Output the (X, Y) coordinate of the center of the cell containing the given text.  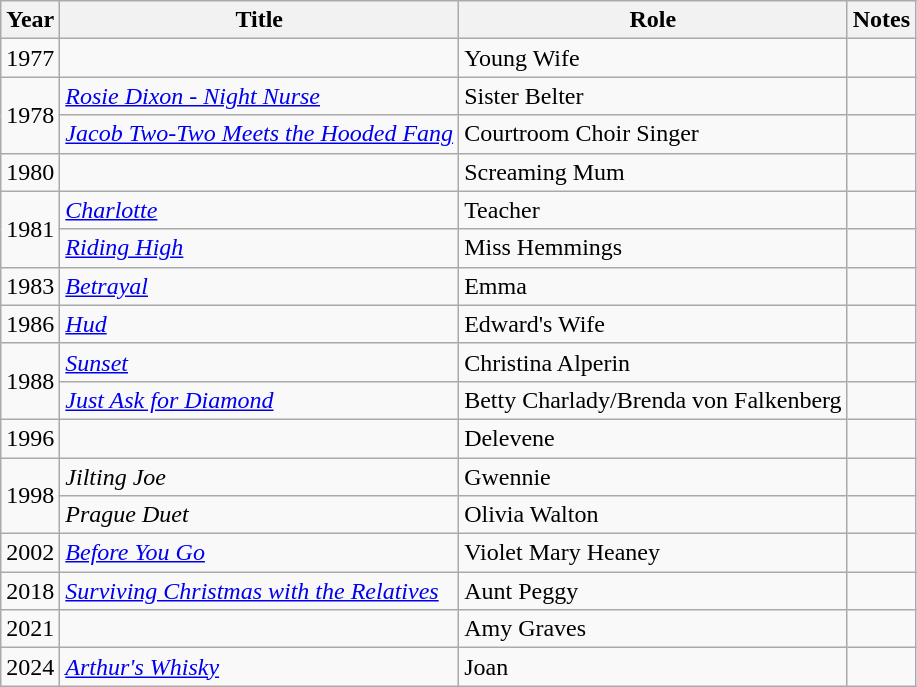
Aunt Peggy (654, 591)
Betrayal (260, 286)
Surviving Christmas with the Relatives (260, 591)
Betty Charlady/Brenda von Falkenberg (654, 400)
Sister Belter (654, 96)
Riding High (260, 248)
2024 (30, 667)
1996 (30, 438)
Violet Mary Heaney (654, 553)
Notes (881, 20)
2021 (30, 629)
Arthur's Whisky (260, 667)
Screaming Mum (654, 172)
Gwennie (654, 477)
Christina Alperin (654, 362)
Prague Duet (260, 515)
1980 (30, 172)
Just Ask for Diamond (260, 400)
Teacher (654, 210)
Hud (260, 324)
1983 (30, 286)
2002 (30, 553)
Joan (654, 667)
Courtroom Choir Singer (654, 134)
2018 (30, 591)
Year (30, 20)
Role (654, 20)
Young Wife (654, 58)
Miss Hemmings (654, 248)
1978 (30, 115)
Amy Graves (654, 629)
1981 (30, 229)
Jilting Joe (260, 477)
1988 (30, 381)
Olivia Walton (654, 515)
Jacob Two-Two Meets the Hooded Fang (260, 134)
Rosie Dixon - Night Nurse (260, 96)
Edward's Wife (654, 324)
Sunset (260, 362)
Charlotte (260, 210)
Title (260, 20)
Before You Go (260, 553)
1977 (30, 58)
Emma (654, 286)
1998 (30, 496)
1986 (30, 324)
Delevene (654, 438)
